From the cell containing the given text, extract its center point as (x, y) coordinate. 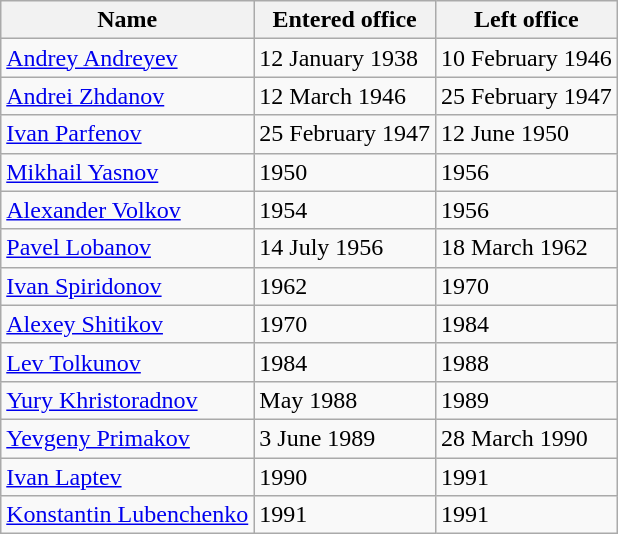
28 March 1990 (526, 438)
10 February 1946 (526, 58)
Left office (526, 20)
1989 (526, 400)
18 March 1962 (526, 248)
Ivan Laptev (128, 477)
Name (128, 20)
3 June 1989 (345, 438)
Pavel Lobanov (128, 248)
Yevgeny Primakov (128, 438)
1950 (345, 172)
12 March 1946 (345, 96)
1988 (526, 362)
Andrey Andreyev (128, 58)
14 July 1956 (345, 248)
May 1988 (345, 400)
Lev Tolkunov (128, 362)
1962 (345, 286)
12 January 1938 (345, 58)
Alexey Shitikov (128, 324)
1990 (345, 477)
Yury Khristoradnov (128, 400)
Andrei Zhdanov (128, 96)
Entered office (345, 20)
Ivan Parfenov (128, 134)
Ivan Spiridonov (128, 286)
1954 (345, 210)
12 June 1950 (526, 134)
Alexander Volkov (128, 210)
Konstantin Lubenchenko (128, 515)
Mikhail Yasnov (128, 172)
